Determine the [X, Y] coordinate at the center of the cell enclosing the given text.  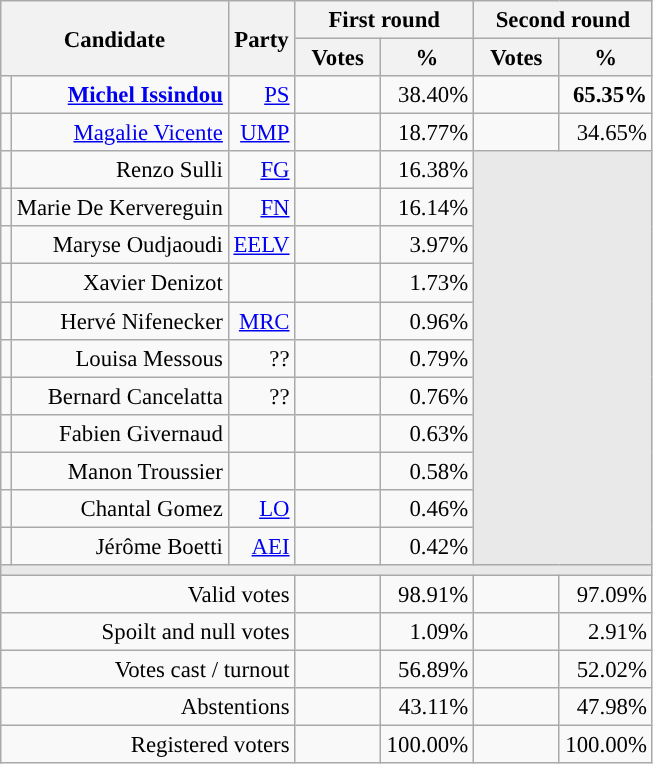
Magalie Vicente [120, 133]
UMP [262, 133]
MRC [262, 321]
EELV [262, 245]
0.96% [426, 321]
65.35% [606, 95]
38.40% [426, 95]
Xavier Denizot [120, 283]
Second round [564, 20]
Candidate [114, 38]
Spoilt and null votes [148, 632]
First round [384, 20]
Renzo Sulli [120, 170]
Chantal Gomez [120, 509]
Party [262, 38]
Valid votes [148, 594]
Michel Issindou [120, 95]
AEI [262, 546]
Louisa Messous [120, 358]
3.97% [426, 245]
0.76% [426, 396]
43.11% [426, 707]
Votes cast / turnout [148, 670]
47.98% [606, 707]
0.42% [426, 546]
Maryse Oudjaoudi [120, 245]
LO [262, 509]
Bernard Cancelatta [120, 396]
1.09% [426, 632]
Jérôme Boetti [120, 546]
97.09% [606, 594]
FG [262, 170]
34.65% [606, 133]
1.73% [426, 283]
98.91% [426, 594]
0.63% [426, 433]
18.77% [426, 133]
56.89% [426, 670]
FN [262, 208]
Fabien Givernaud [120, 433]
Registered voters [148, 745]
Abstentions [148, 707]
PS [262, 95]
0.79% [426, 358]
Manon Troussier [120, 471]
Marie De Kervereguin [120, 208]
52.02% [606, 670]
16.14% [426, 208]
Hervé Nifenecker [120, 321]
0.58% [426, 471]
16.38% [426, 170]
0.46% [426, 509]
2.91% [606, 632]
